Extract the [x, y] coordinate from the center of the cell holding the provided text.  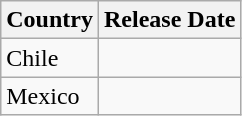
Chile [50, 58]
Country [50, 20]
Release Date [169, 20]
Mexico [50, 96]
